From the cell containing the given text, extract its center point as [x, y] coordinate. 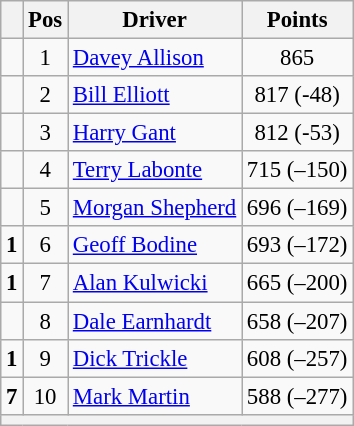
696 (–169) [298, 208]
715 (–150) [298, 170]
658 (–207) [298, 321]
693 (–172) [298, 245]
10 [46, 396]
8 [46, 321]
817 (-48) [298, 95]
Geoff Bodine [155, 245]
6 [46, 245]
4 [46, 170]
865 [298, 58]
Points [298, 20]
Davey Allison [155, 58]
Alan Kulwicki [155, 283]
Harry Gant [155, 133]
3 [46, 133]
Mark Martin [155, 396]
5 [46, 208]
Bill Elliott [155, 95]
Terry Labonte [155, 170]
608 (–257) [298, 358]
Dale Earnhardt [155, 321]
Dick Trickle [155, 358]
Pos [46, 20]
2 [46, 95]
665 (–200) [298, 283]
812 (-53) [298, 133]
Driver [155, 20]
588 (–277) [298, 396]
Morgan Shepherd [155, 208]
9 [46, 358]
